Extract the (x, y) coordinate from the center of the cell holding the provided text.  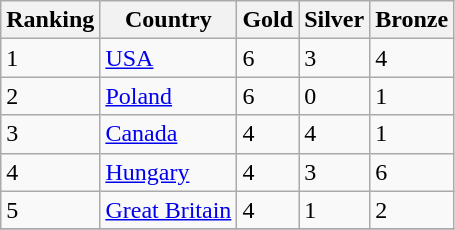
Hungary (168, 172)
Gold (268, 20)
Country (168, 20)
Great Britain (168, 210)
Ranking (50, 20)
Canada (168, 134)
Bronze (412, 20)
Silver (334, 20)
USA (168, 58)
5 (50, 210)
Poland (168, 96)
0 (334, 96)
